Find where the given text appears and provide that cell's center as (x, y) coordinate. 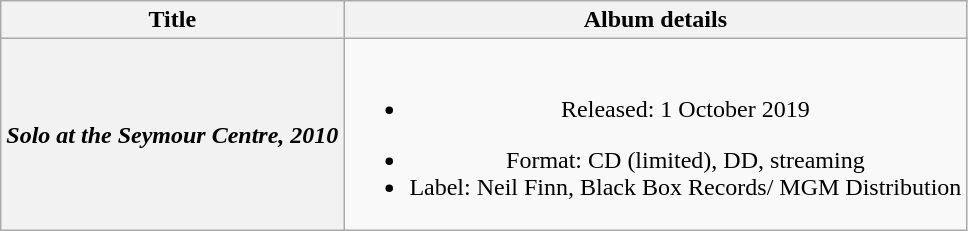
Solo at the Seymour Centre, 2010 (172, 134)
Album details (656, 20)
Released: 1 October 2019Format: CD (limited), DD, streamingLabel: Neil Finn, Black Box Records/ MGM Distribution (656, 134)
Title (172, 20)
